Find where the given text appears and provide that cell's center as [x, y] coordinate. 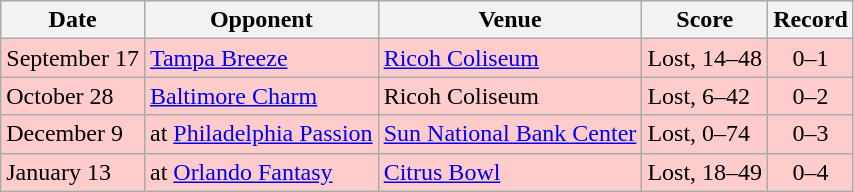
October 28 [73, 96]
Lost, 14–48 [705, 58]
Lost, 18–49 [705, 172]
Lost, 0–74 [705, 134]
Venue [510, 20]
Date [73, 20]
December 9 [73, 134]
Citrus Bowl [510, 172]
0–3 [811, 134]
September 17 [73, 58]
Opponent [261, 20]
Baltimore Charm [261, 96]
January 13 [73, 172]
Score [705, 20]
0–1 [811, 58]
0–4 [811, 172]
Sun National Bank Center [510, 134]
at Orlando Fantasy [261, 172]
at Philadelphia Passion [261, 134]
0–2 [811, 96]
Record [811, 20]
Tampa Breeze [261, 58]
Lost, 6–42 [705, 96]
